Output the [X, Y] coordinate of the center of the cell containing the given text.  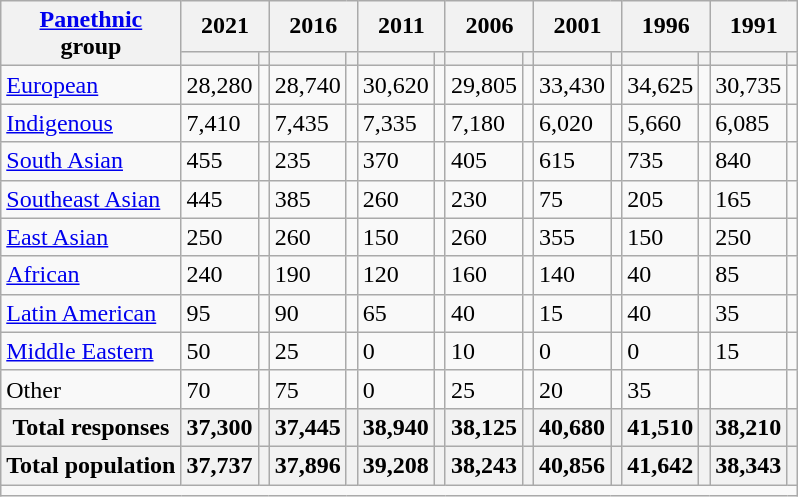
20 [572, 389]
38,343 [748, 465]
Panethnicgroup [91, 34]
37,737 [220, 465]
445 [220, 199]
41,642 [660, 465]
40,680 [572, 427]
95 [220, 313]
Southeast Asian [91, 199]
385 [308, 199]
2011 [401, 26]
355 [572, 237]
33,430 [572, 85]
7,410 [220, 123]
370 [396, 161]
Total population [91, 465]
405 [484, 161]
160 [484, 275]
28,740 [308, 85]
34,625 [660, 85]
140 [572, 275]
205 [660, 199]
240 [220, 275]
38,940 [396, 427]
7,335 [396, 123]
120 [396, 275]
37,445 [308, 427]
28,280 [220, 85]
2016 [313, 26]
455 [220, 161]
85 [748, 275]
37,896 [308, 465]
Total responses [91, 427]
30,735 [748, 85]
735 [660, 161]
40,856 [572, 465]
6,085 [748, 123]
37,300 [220, 427]
South Asian [91, 161]
840 [748, 161]
50 [220, 351]
African [91, 275]
5,660 [660, 123]
6,020 [572, 123]
7,180 [484, 123]
10 [484, 351]
70 [220, 389]
Other [91, 389]
2021 [225, 26]
38,243 [484, 465]
38,125 [484, 427]
Middle Eastern [91, 351]
41,510 [660, 427]
190 [308, 275]
615 [572, 161]
7,435 [308, 123]
235 [308, 161]
230 [484, 199]
165 [748, 199]
1996 [666, 26]
90 [308, 313]
2006 [489, 26]
39,208 [396, 465]
1991 [754, 26]
East Asian [91, 237]
29,805 [484, 85]
Indigenous [91, 123]
30,620 [396, 85]
2001 [578, 26]
38,210 [748, 427]
Latin American [91, 313]
European [91, 85]
65 [396, 313]
